Output the (x, y) coordinate of the center of the cell containing the given text.  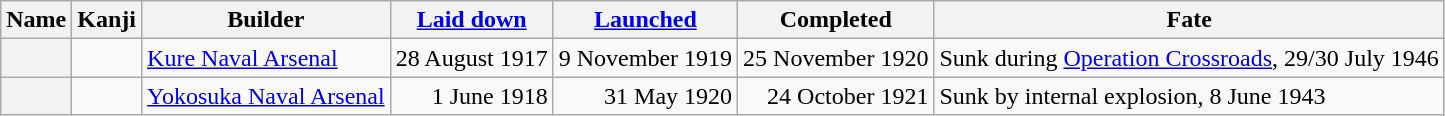
1 June 1918 (472, 96)
Yokosuka Naval Arsenal (266, 96)
9 November 1919 (645, 58)
28 August 1917 (472, 58)
Sunk during Operation Crossroads, 29/30 July 1946 (1189, 58)
Sunk by internal explosion, 8 June 1943 (1189, 96)
Launched (645, 20)
Laid down (472, 20)
Name (36, 20)
24 October 1921 (836, 96)
Kanji (107, 20)
Kure Naval Arsenal (266, 58)
Builder (266, 20)
Completed (836, 20)
Fate (1189, 20)
31 May 1920 (645, 96)
25 November 1920 (836, 58)
